Output the [x, y] coordinate of the center of the cell containing the given text.  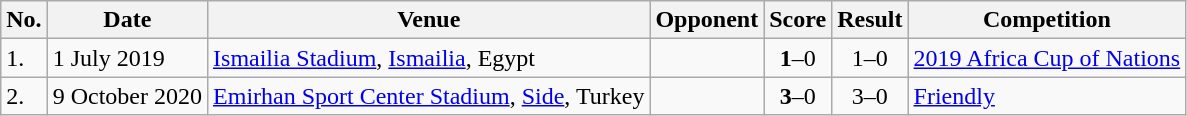
Competition [1047, 20]
Emirhan Sport Center Stadium, Side, Turkey [429, 96]
2019 Africa Cup of Nations [1047, 58]
Date [127, 20]
No. [24, 20]
2. [24, 96]
Venue [429, 20]
Opponent [707, 20]
Ismailia Stadium, Ismailia, Egypt [429, 58]
Score [798, 20]
1. [24, 58]
Friendly [1047, 96]
9 October 2020 [127, 96]
Result [870, 20]
1 July 2019 [127, 58]
